Return the [X, Y] coordinate for the center point of the cell that contains the specified text.  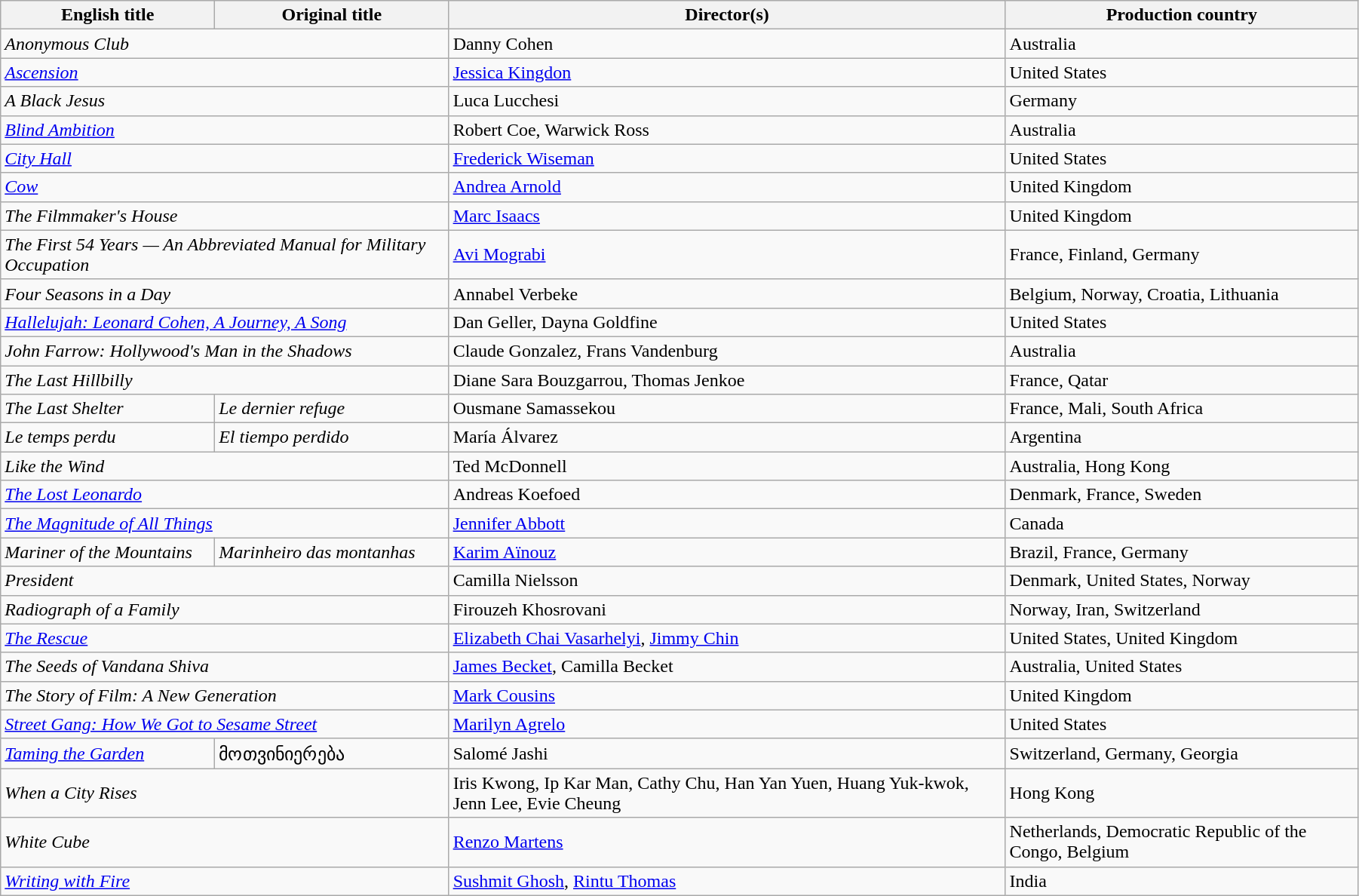
Marilyn Agrelo [727, 724]
Director(s) [727, 15]
Diane Sara Bouzgarrou, Thomas Jenkoe [727, 379]
The Last Shelter [108, 409]
The Filmmaker's House [225, 216]
Germany [1181, 101]
Like the Wind [225, 466]
Le dernier refuge [332, 409]
France, Finland, Germany [1181, 255]
City Hall [225, 158]
Andrea Arnold [727, 187]
France, Mali, South Africa [1181, 409]
Street Gang: How We Got to Sesame Street [225, 724]
The Magnitude of All Things [225, 523]
Salomé Jashi [727, 753]
The Seeds of Vandana Shiva [225, 667]
The Story of Film: A New Generation [225, 695]
The Rescue [225, 638]
The Lost Leonardo [225, 495]
Firouzeh Khosrovani [727, 609]
Ousmane Samassekou [727, 409]
Hallelujah: Leonard Cohen, A Journey, A Song [225, 322]
Taming the Garden [108, 753]
Camilla Nielsson [727, 581]
Elizabeth Chai Vasarhelyi, Jimmy Chin [727, 638]
Argentina [1181, 437]
Belgium, Norway, Croatia, Lithuania [1181, 293]
Original title [332, 15]
John Farrow: Hollywood's Man in the Shadows [225, 351]
Switzerland, Germany, Georgia [1181, 753]
Australia, United States [1181, 667]
English title [108, 15]
Ascension [225, 72]
Jennifer Abbott [727, 523]
Denmark, United States, Norway [1181, 581]
Blind Ambition [225, 130]
Claude Gonzalez, Frans Vandenburg [727, 351]
Marinheiro das montanhas [332, 552]
El tiempo perdido [332, 437]
A Black Jesus [225, 101]
María Álvarez [727, 437]
Dan Geller, Dayna Goldfine [727, 322]
Hong Kong [1181, 793]
მოთვინიერება [332, 753]
Karim Aïnouz [727, 552]
Iris Kwong, Ip Kar Man, Cathy Chu, Han Yan Yuen, Huang Yuk-kwok, Jenn Lee, Evie Cheung [727, 793]
The First 54 Years — An Abbreviated Manual for Military Occupation [225, 255]
Annabel Verbeke [727, 293]
Cow [225, 187]
Mariner of the Mountains [108, 552]
Norway, Iran, Switzerland [1181, 609]
Brazil, France, Germany [1181, 552]
Ted McDonnell [727, 466]
Production country [1181, 15]
Four Seasons in a Day [225, 293]
Anonymous Club [225, 44]
Jessica Kingdon [727, 72]
Robert Coe, Warwick Ross [727, 130]
Renzo Martens [727, 842]
Writing with Fire [225, 881]
Andreas Koefoed [727, 495]
Mark Cousins [727, 695]
Avi Mograbi [727, 255]
Canada [1181, 523]
Frederick Wiseman [727, 158]
India [1181, 881]
The Last Hillbilly [225, 379]
Danny Cohen [727, 44]
Radiograph of a Family [225, 609]
When a City Rises [225, 793]
France, Qatar [1181, 379]
White Cube [225, 842]
Denmark, France, Sweden [1181, 495]
James Becket, Camilla Becket [727, 667]
Le temps perdu [108, 437]
United States, United Kingdom [1181, 638]
Marc Isaacs [727, 216]
Netherlands, Democratic Republic of the Congo, Belgium [1181, 842]
Australia, Hong Kong [1181, 466]
Sushmit Ghosh, Rintu Thomas [727, 881]
President [225, 581]
Luca Lucchesi [727, 101]
